Return the [x, y] coordinate for the center point of the cell that contains the specified text.  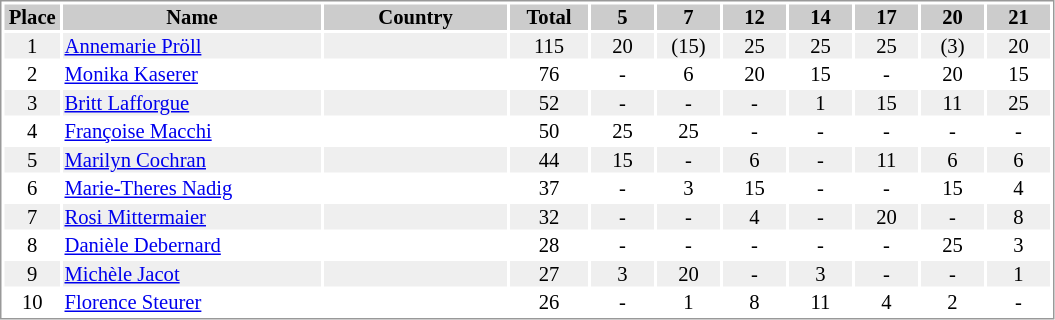
37 [549, 189]
44 [549, 160]
Britt Lafforgue [192, 103]
26 [549, 303]
10 [32, 303]
Country [416, 17]
52 [549, 103]
Marilyn Cochran [192, 160]
Rosi Mittermaier [192, 217]
115 [549, 46]
28 [549, 245]
Marie-Theres Nadig [192, 189]
76 [549, 75]
12 [754, 17]
17 [886, 17]
Name [192, 17]
Total [549, 17]
27 [549, 274]
(15) [688, 46]
50 [549, 131]
9 [32, 274]
(3) [952, 46]
21 [1018, 17]
Place [32, 17]
Danièle Debernard [192, 245]
32 [549, 217]
14 [820, 17]
Annemarie Pröll [192, 46]
Florence Steurer [192, 303]
Michèle Jacot [192, 274]
Monika Kaserer [192, 75]
Françoise Macchi [192, 131]
